Capture the cell that displays the provided text and extract its (x, y) central coordinate. 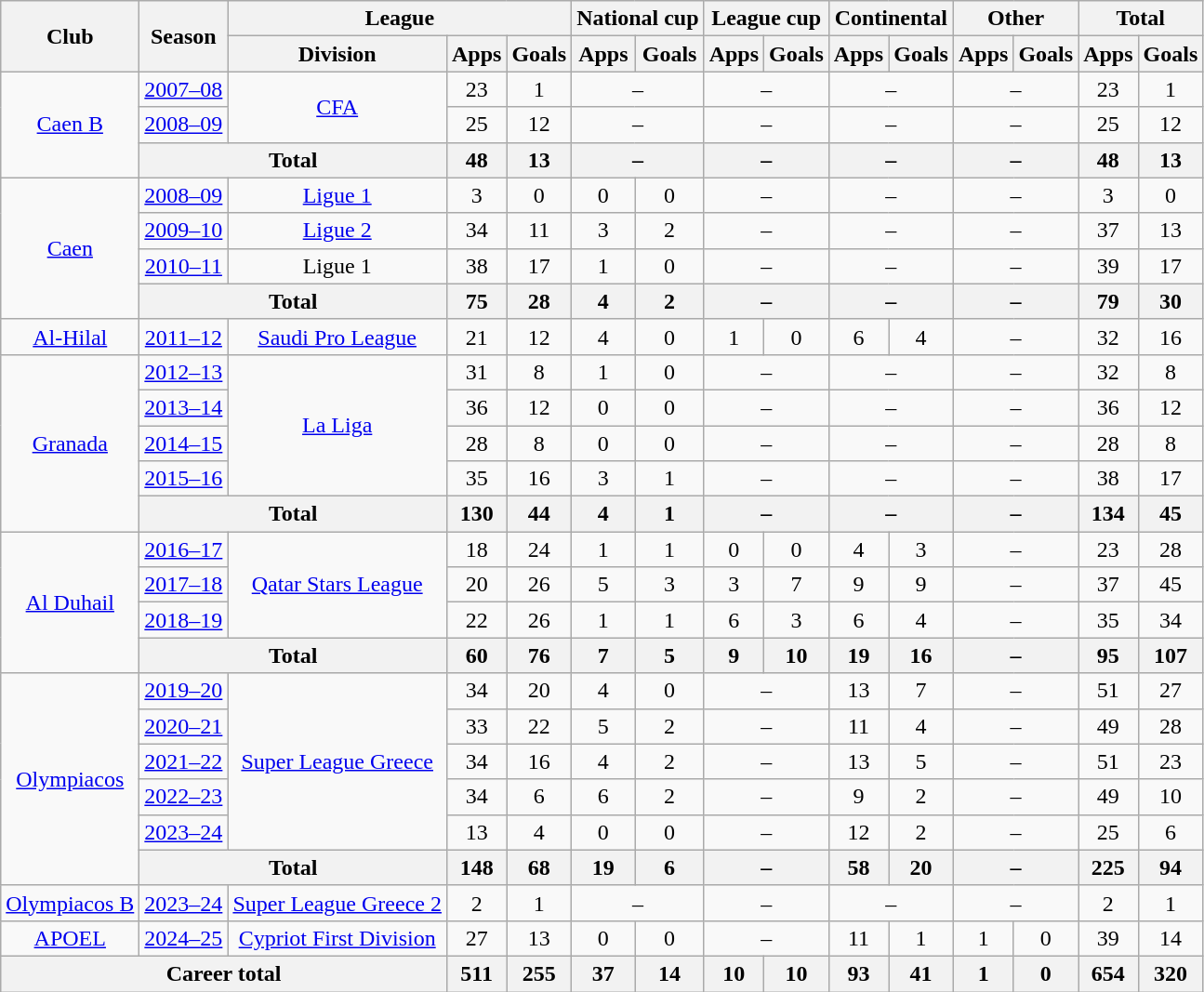
30 (1171, 301)
2009–10 (184, 231)
148 (476, 867)
2017–18 (184, 585)
107 (1171, 655)
National cup (638, 19)
Ligue 2 (337, 231)
320 (1171, 973)
2014–15 (184, 443)
Caen (71, 248)
41 (921, 973)
Caen B (71, 125)
La Liga (337, 425)
2021–22 (184, 761)
Granada (71, 443)
League cup (766, 19)
130 (476, 514)
95 (1108, 655)
2020–21 (184, 726)
2007–08 (184, 89)
2016–17 (184, 549)
44 (539, 514)
2024–25 (184, 938)
60 (476, 655)
134 (1108, 514)
58 (858, 867)
2019–20 (184, 691)
Saudi Pro League (337, 337)
Olympiacos (71, 779)
93 (858, 973)
24 (539, 549)
Super League Greece 2 (337, 903)
21 (476, 337)
2018–19 (184, 620)
Al-Hilal (71, 337)
68 (539, 867)
79 (1108, 301)
Club (71, 36)
255 (539, 973)
511 (476, 973)
Olympiacos B (71, 903)
Other (1015, 19)
Cypriot First Division (337, 938)
18 (476, 549)
2015–16 (184, 479)
Season (184, 36)
75 (476, 301)
League (400, 19)
Al Duhail (71, 602)
2012–13 (184, 372)
2011–12 (184, 337)
Super League Greece (337, 761)
2022–23 (184, 797)
Division (337, 54)
76 (539, 655)
2010–11 (184, 266)
225 (1108, 867)
2013–14 (184, 407)
Qatar Stars League (337, 585)
94 (1171, 867)
33 (476, 726)
31 (476, 372)
Career total (224, 973)
APOEL (71, 938)
Continental (891, 19)
CFA (337, 107)
654 (1108, 973)
